Return [X, Y] of the center of cell containing provided text 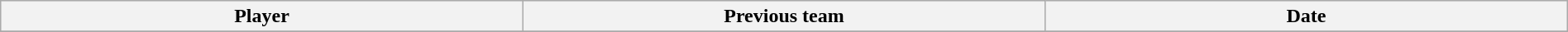
Previous team [784, 16]
Date [1307, 16]
Player [262, 16]
